Identify which cell holds the provided text, then report its [x, y] central coordinate. 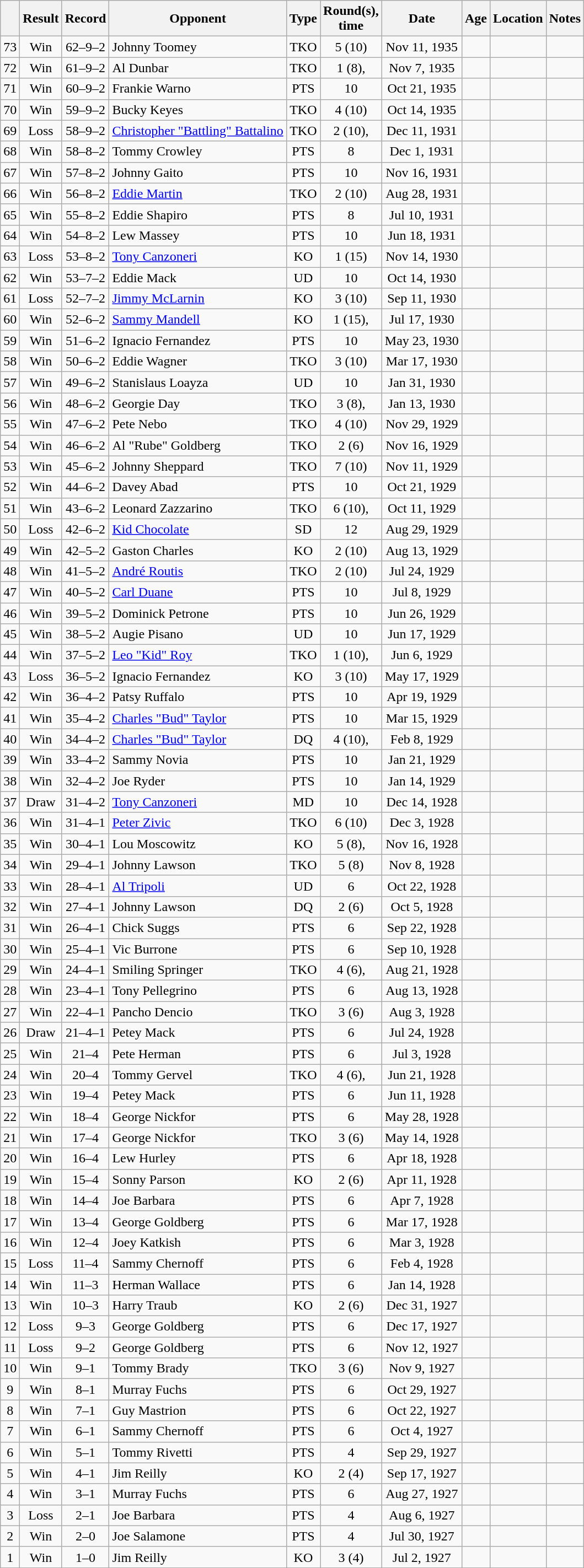
47 [10, 592]
May 28, 1928 [421, 1117]
21 [10, 1138]
47–6–2 [85, 424]
42 [10, 697]
Eddie Shapiro [197, 214]
Result [41, 19]
May 23, 1930 [421, 341]
Feb 4, 1928 [421, 1263]
Patsy Ruffalo [197, 697]
62–9–2 [85, 47]
58 [10, 362]
32–4–2 [85, 781]
Dec 3, 1928 [421, 823]
Jul 30, 1927 [421, 1536]
Oct 14, 1935 [421, 110]
5 (8), [351, 844]
André Routis [197, 571]
Oct 5, 1928 [421, 907]
60 [10, 320]
44–6–2 [85, 487]
18–4 [85, 1117]
23–4–1 [85, 991]
60–9–2 [85, 89]
Nov 7, 1935 [421, 68]
22–4–1 [85, 1012]
Nov 8, 1928 [421, 865]
Jan 31, 1930 [421, 382]
72 [10, 68]
6 (10), [351, 508]
Age [475, 19]
1 (15), [351, 320]
Apr 7, 1928 [421, 1200]
Jimmy McLarnin [197, 299]
31 [10, 928]
17–4 [85, 1138]
57 [10, 382]
13 [10, 1306]
Vic Burrone [197, 949]
Lew Hurley [197, 1159]
24–4–1 [85, 970]
Aug 28, 1931 [421, 193]
Nov 16, 1931 [421, 173]
Nov 9, 1927 [421, 1368]
69 [10, 131]
Peter Zivic [197, 823]
Eddie Martin [197, 193]
Gaston Charles [197, 550]
35 [10, 844]
39 [10, 760]
34 [10, 865]
Aug 21, 1928 [421, 970]
41 [10, 718]
54–8–2 [85, 235]
Oct 21, 1935 [421, 89]
36–4–2 [85, 697]
23 [10, 1096]
5 (8) [351, 865]
45–6–2 [85, 466]
70 [10, 110]
Johnny Sheppard [197, 466]
Oct 29, 1927 [421, 1389]
Jul 24, 1929 [421, 571]
Jul 8, 1929 [421, 592]
50–6–2 [85, 362]
Leonard Zazzarino [197, 508]
40 [10, 739]
Sep 17, 1927 [421, 1473]
21–4 [85, 1054]
Oct 22, 1928 [421, 886]
May 14, 1928 [421, 1138]
Mar 17, 1930 [421, 362]
9 [10, 1389]
6–1 [85, 1431]
5–1 [85, 1452]
8–1 [85, 1389]
Guy Mastrion [197, 1410]
43 [10, 676]
16 [10, 1242]
Feb 8, 1929 [421, 739]
64 [10, 235]
Sep 29, 1927 [421, 1452]
Oct 4, 1927 [421, 1431]
3 (8), [351, 403]
Jan 14, 1929 [421, 781]
46 [10, 613]
58–8–2 [85, 152]
Sammy Novia [197, 760]
53 [10, 466]
22 [10, 1117]
10–3 [85, 1306]
Tommy Gervel [197, 1075]
Mar 15, 1929 [421, 718]
Christopher "Battling" Battalino [197, 131]
44 [10, 655]
Aug 29, 1929 [421, 529]
Oct 21, 1929 [421, 487]
Jul 10, 1931 [421, 214]
6 (10) [351, 823]
50 [10, 529]
31–4–2 [85, 802]
Carl Duane [197, 592]
19–4 [85, 1096]
29 [10, 970]
5 [10, 1473]
Sammy Mandell [197, 320]
Nov 14, 1930 [421, 256]
54 [10, 445]
32 [10, 907]
Kid Chocolate [197, 529]
Chick Suggs [197, 928]
Herman Wallace [197, 1285]
33 [10, 886]
Sep 22, 1928 [421, 928]
Nov 11, 1935 [421, 47]
Tommy Crowley [197, 152]
Al Dunbar [197, 68]
Johnny Gaito [197, 173]
9–3 [85, 1327]
56–8–2 [85, 193]
40–5–2 [85, 592]
Leo "Kid" Roy [197, 655]
Joe Salamone [197, 1536]
Date [421, 19]
36 [10, 823]
Nov 29, 1929 [421, 424]
2 (4) [351, 1473]
12–4 [85, 1242]
1 (10), [351, 655]
31–4–1 [85, 823]
Al Tripoli [197, 886]
71 [10, 89]
73 [10, 47]
Stanislaus Loayza [197, 382]
49 [10, 550]
Oct 22, 1927 [421, 1410]
3 (4) [351, 1557]
Pancho Dencio [197, 1012]
16–4 [85, 1159]
Record [85, 19]
Aug 13, 1929 [421, 550]
Bucky Keyes [197, 110]
Jun 21, 1928 [421, 1075]
59–9–2 [85, 110]
7 [10, 1431]
20 [10, 1159]
27–4–1 [85, 907]
36–5–2 [85, 676]
Location [518, 19]
21–4–1 [85, 1033]
MD [303, 802]
53–7–2 [85, 277]
33–4–2 [85, 760]
24 [10, 1075]
9–2 [85, 1348]
Oct 14, 1930 [421, 277]
4 (10), [351, 739]
1–0 [85, 1557]
Pete Herman [197, 1054]
4–1 [85, 1473]
65 [10, 214]
53–8–2 [85, 256]
Jan 14, 1928 [421, 1285]
14 [10, 1285]
35–4–2 [85, 718]
5 (10) [351, 47]
2 (10), [351, 131]
48 [10, 571]
Jun 26, 1929 [421, 613]
Lou Moscowitz [197, 844]
62 [10, 277]
42–6–2 [85, 529]
Harry Traub [197, 1306]
14–4 [85, 1200]
Al "Rube" Goldberg [197, 445]
Apr 18, 1928 [421, 1159]
7 (10) [351, 466]
Jun 18, 1931 [421, 235]
Apr 11, 1928 [421, 1179]
Sep 10, 1928 [421, 949]
25–4–1 [85, 949]
Tony Pellegrino [197, 991]
43–6–2 [85, 508]
49–6–2 [85, 382]
48–6–2 [85, 403]
2 [10, 1536]
May 17, 1929 [421, 676]
Lew Massey [197, 235]
Aug 13, 1928 [421, 991]
Tommy Brady [197, 1368]
68 [10, 152]
7–1 [85, 1410]
51–6–2 [85, 341]
67 [10, 173]
Jun 6, 1929 [421, 655]
11–3 [85, 1285]
11 [10, 1348]
61–9–2 [85, 68]
29–4–1 [85, 865]
25 [10, 1054]
38–5–2 [85, 634]
2–0 [85, 1536]
Aug 27, 1927 [421, 1494]
45 [10, 634]
58–9–2 [85, 131]
Johnny Toomey [197, 47]
26–4–1 [85, 928]
27 [10, 1012]
30 [10, 949]
Dec 14, 1928 [421, 802]
Eddie Wagner [197, 362]
Aug 6, 1927 [421, 1515]
1 (15) [351, 256]
34–4–2 [85, 739]
Eddie Mack [197, 277]
9–1 [85, 1368]
Jan 13, 1930 [421, 403]
3–1 [85, 1494]
39–5–2 [85, 613]
Nov 11, 1929 [421, 466]
SD [303, 529]
Jul 3, 1928 [421, 1054]
37–5–2 [85, 655]
63 [10, 256]
66 [10, 193]
52–6–2 [85, 320]
Nov 16, 1928 [421, 844]
52–7–2 [85, 299]
Nov 16, 1929 [421, 445]
55 [10, 424]
Sep 11, 1930 [421, 299]
Augie Pisano [197, 634]
46–6–2 [85, 445]
Oct 11, 1929 [421, 508]
Round(s),time [351, 19]
61 [10, 299]
18 [10, 1200]
Georgie Day [197, 403]
3 [10, 1515]
28 [10, 991]
19 [10, 1179]
Jul 2, 1927 [421, 1557]
59 [10, 341]
15 [10, 1263]
26 [10, 1033]
52 [10, 487]
Pete Nebo [197, 424]
Aug 3, 1928 [421, 1012]
55–8–2 [85, 214]
Sonny Parson [197, 1179]
Mar 3, 1928 [421, 1242]
Apr 19, 1929 [421, 697]
Tommy Rivetti [197, 1452]
42–5–2 [85, 550]
37 [10, 802]
51 [10, 508]
Type [303, 19]
Jul 24, 1928 [421, 1033]
Mar 17, 1928 [421, 1221]
Jun 17, 1929 [421, 634]
38 [10, 781]
Dec 11, 1931 [421, 131]
28–4–1 [85, 886]
Dec 31, 1927 [421, 1306]
13–4 [85, 1221]
Jan 21, 1929 [421, 760]
56 [10, 403]
Nov 12, 1927 [421, 1348]
Joey Katkish [197, 1242]
Davey Abad [197, 487]
Jun 11, 1928 [421, 1096]
Jul 17, 1930 [421, 320]
41–5–2 [85, 571]
2–1 [85, 1515]
11–4 [85, 1263]
Smiling Springer [197, 970]
Dec 17, 1927 [421, 1327]
20–4 [85, 1075]
Dec 1, 1931 [421, 152]
17 [10, 1221]
Notes [565, 19]
Opponent [197, 19]
Frankie Warno [197, 89]
57–8–2 [85, 173]
1 (8), [351, 68]
15–4 [85, 1179]
1 [10, 1557]
Dominick Petrone [197, 613]
30–4–1 [85, 844]
Joe Ryder [197, 781]
